Extract the [X, Y] coordinate from the center of the cell holding the provided text.  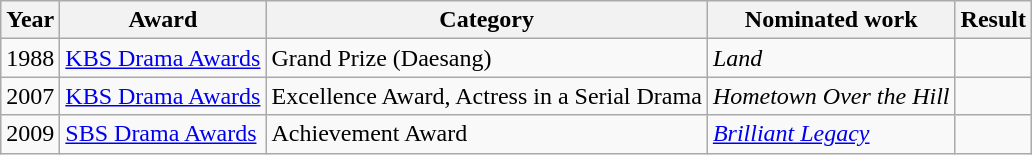
Nominated work [831, 20]
Hometown Over the Hill [831, 96]
Grand Prize (Daesang) [486, 58]
2007 [30, 96]
Brilliant Legacy [831, 134]
Award [163, 20]
Excellence Award, Actress in a Serial Drama [486, 96]
Category [486, 20]
Result [993, 20]
Land [831, 58]
SBS Drama Awards [163, 134]
Year [30, 20]
2009 [30, 134]
Achievement Award [486, 134]
1988 [30, 58]
